Detect which cell encompasses the target text, then output its (x, y) center coordinate. 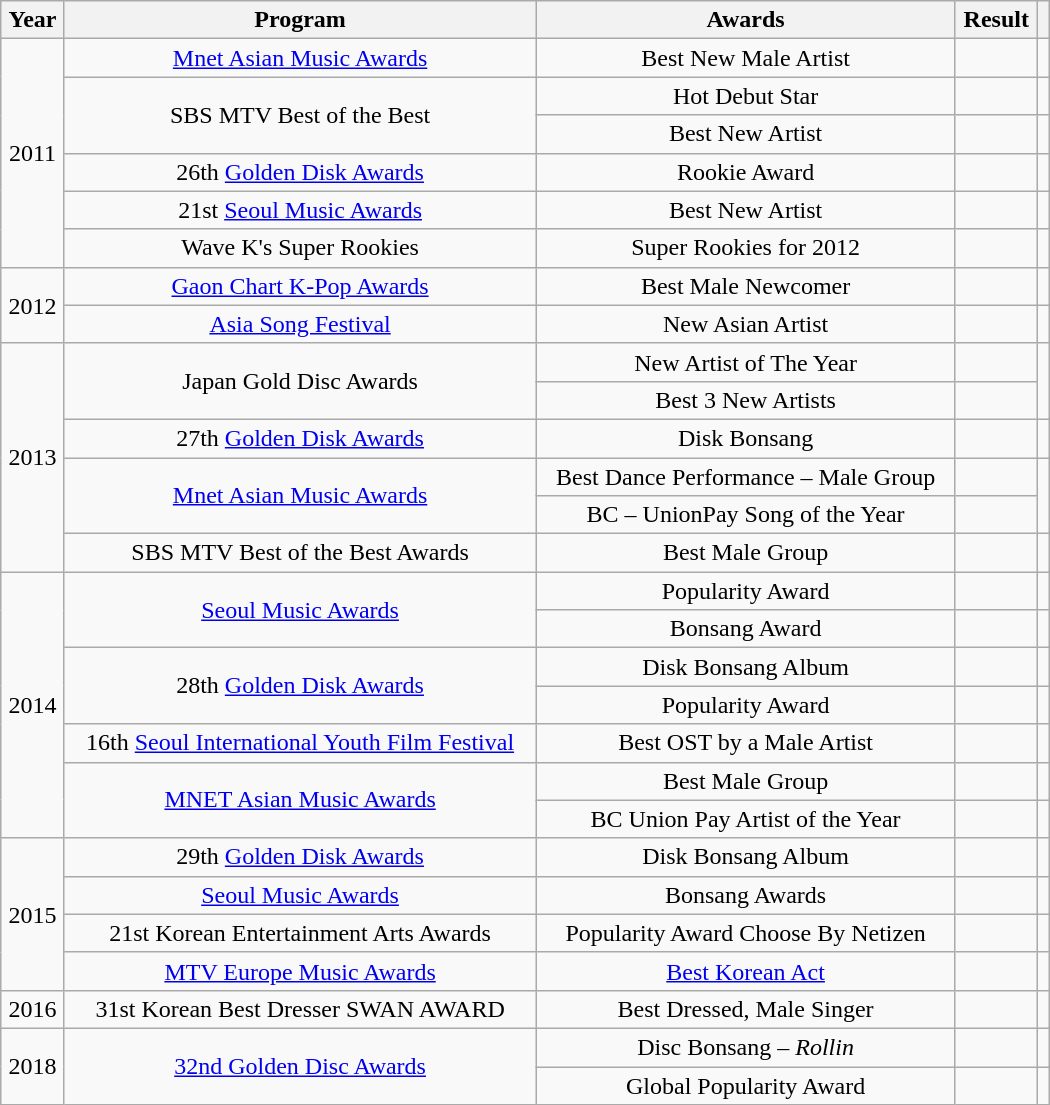
Awards (746, 20)
Gaon Chart K-Pop Awards (300, 286)
21st Seoul Music Awards (300, 210)
Bonsang Award (746, 629)
32nd Golden Disc Awards (300, 1066)
Asia Song Festival (300, 324)
2013 (32, 457)
Best 3 New Artists (746, 400)
Year (32, 20)
SBS MTV Best of the Best (300, 115)
29th Golden Disk Awards (300, 857)
2012 (32, 305)
16th Seoul International Youth Film Festival (300, 743)
26th Golden Disk Awards (300, 172)
28th Golden Disk Awards (300, 686)
21st Korean Entertainment Arts Awards (300, 933)
Result (996, 20)
MNET Asian Music Awards (300, 800)
BC – UnionPay Song of the Year (746, 515)
BC Union Pay Artist of the Year (746, 819)
New Artist of The Year (746, 362)
Best Male Newcomer (746, 286)
MTV Europe Music Awards (300, 971)
SBS MTV Best of the Best Awards (300, 553)
31st Korean Best Dresser SWAN AWARD (300, 1009)
2016 (32, 1009)
27th Golden Disk Awards (300, 438)
2014 (32, 705)
Japan Gold Disc Awards (300, 381)
Disc Bonsang – Rollin (746, 1047)
2015 (32, 914)
2018 (32, 1066)
Best Dance Performance – Male Group (746, 477)
Wave K's Super Rookies (300, 248)
Best Dressed, Male Singer (746, 1009)
2011 (32, 153)
Best New Male Artist (746, 58)
New Asian Artist (746, 324)
Best OST by a Male Artist (746, 743)
Best Korean Act (746, 971)
Bonsang Awards (746, 895)
Program (300, 20)
Disk Bonsang (746, 438)
Global Popularity Award (746, 1085)
Hot Debut Star (746, 96)
Super Rookies for 2012 (746, 248)
Popularity Award Choose By Netizen (746, 933)
Rookie Award (746, 172)
